Pinpoint the cell where the given text exists, returning its (x, y) midpoint coordinate. 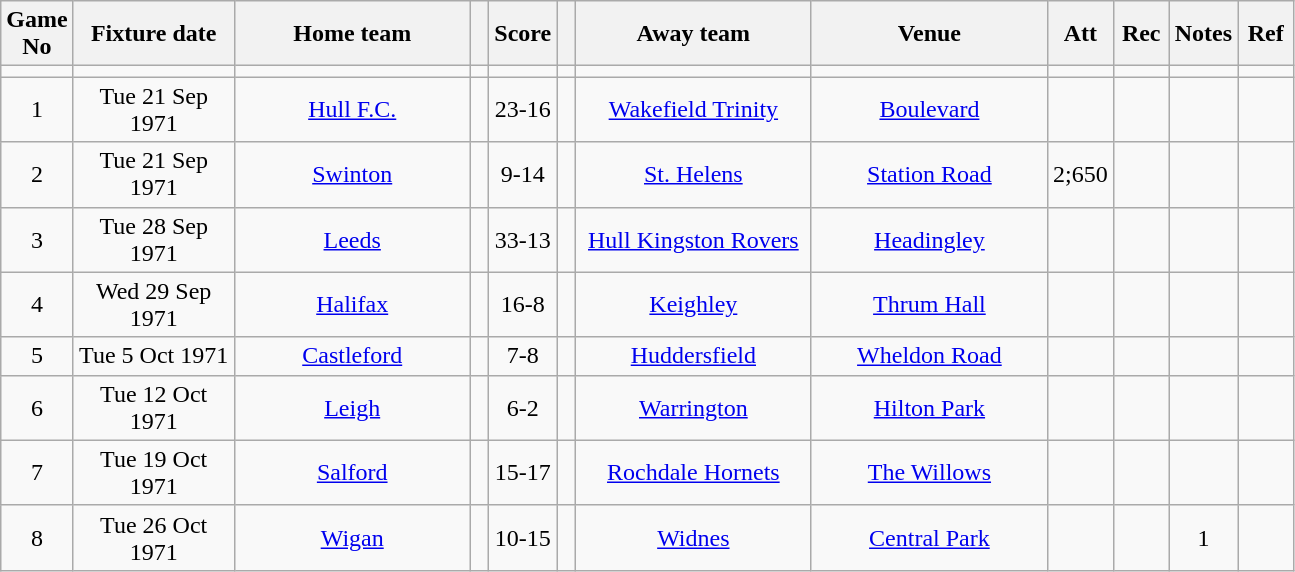
Leeds (352, 240)
2 (37, 174)
4 (37, 304)
2;650 (1080, 174)
Game No (37, 34)
Venue (929, 34)
St. Helens (693, 174)
Headingley (929, 240)
7-8 (523, 356)
Tue 19 Oct 1971 (154, 472)
6 (37, 408)
Att (1080, 34)
Boulevard (929, 110)
5 (37, 356)
7 (37, 472)
6-2 (523, 408)
Leigh (352, 408)
8 (37, 538)
Rec (1141, 34)
Wakefield Trinity (693, 110)
Central Park (929, 538)
Notes (1203, 34)
Wheldon Road (929, 356)
9-14 (523, 174)
Rochdale Hornets (693, 472)
Wigan (352, 538)
Tue 5 Oct 1971 (154, 356)
Salford (352, 472)
Away team (693, 34)
33-13 (523, 240)
23-16 (523, 110)
Hilton Park (929, 408)
Score (523, 34)
Castleford (352, 356)
Tue 26 Oct 1971 (154, 538)
Halifax (352, 304)
Thrum Hall (929, 304)
Huddersfield (693, 356)
Tue 12 Oct 1971 (154, 408)
Wed 29 Sep 1971 (154, 304)
Tue 28 Sep 1971 (154, 240)
Station Road (929, 174)
10-15 (523, 538)
Fixture date (154, 34)
15-17 (523, 472)
Keighley (693, 304)
Swinton (352, 174)
Home team (352, 34)
Warrington (693, 408)
16-8 (523, 304)
Widnes (693, 538)
The Willows (929, 472)
Ref (1266, 34)
3 (37, 240)
Hull F.C. (352, 110)
Hull Kingston Rovers (693, 240)
